Detect which cell encompasses the target text, then output its [x, y] center coordinate. 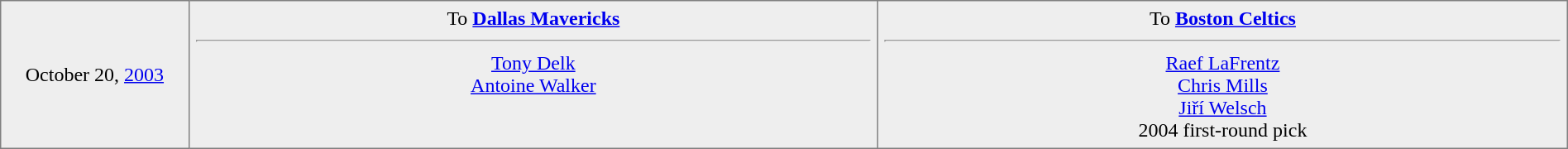
October 20, 2003 [94, 74]
To Dallas MavericksTony DelkAntoine Walker [533, 74]
To Boston CelticsRaef LaFrentzChris MillsJiří Welsch2004 first-round pick [1223, 74]
